Extract the [X, Y] coordinate from the center of the cell holding the provided text.  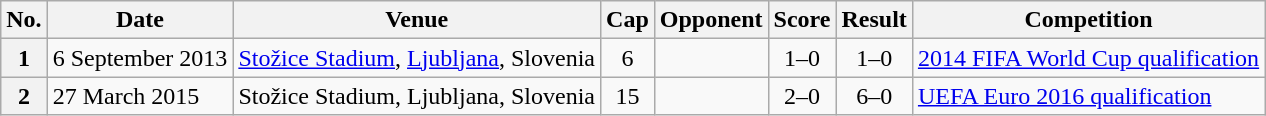
Date [140, 20]
Score [802, 20]
2–0 [802, 96]
Result [874, 20]
Competition [1088, 20]
No. [24, 20]
1 [24, 58]
Cap [628, 20]
Opponent [711, 20]
2014 FIFA World Cup qualification [1088, 58]
27 March 2015 [140, 96]
Venue [417, 20]
2 [24, 96]
UEFA Euro 2016 qualification [1088, 96]
6 September 2013 [140, 58]
15 [628, 96]
6–0 [874, 96]
6 [628, 58]
